Return the (x, y) coordinate for the center point of the cell that contains the specified text.  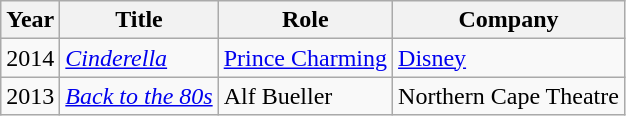
Back to the 80s (139, 96)
Prince Charming (305, 58)
Alf Bueller (305, 96)
2013 (30, 96)
Title (139, 20)
Northern Cape Theatre (509, 96)
2014 (30, 58)
Year (30, 20)
Role (305, 20)
Cinderella (139, 58)
Company (509, 20)
Disney (509, 58)
